Find where the given text appears and provide that cell's center as (x, y) coordinate. 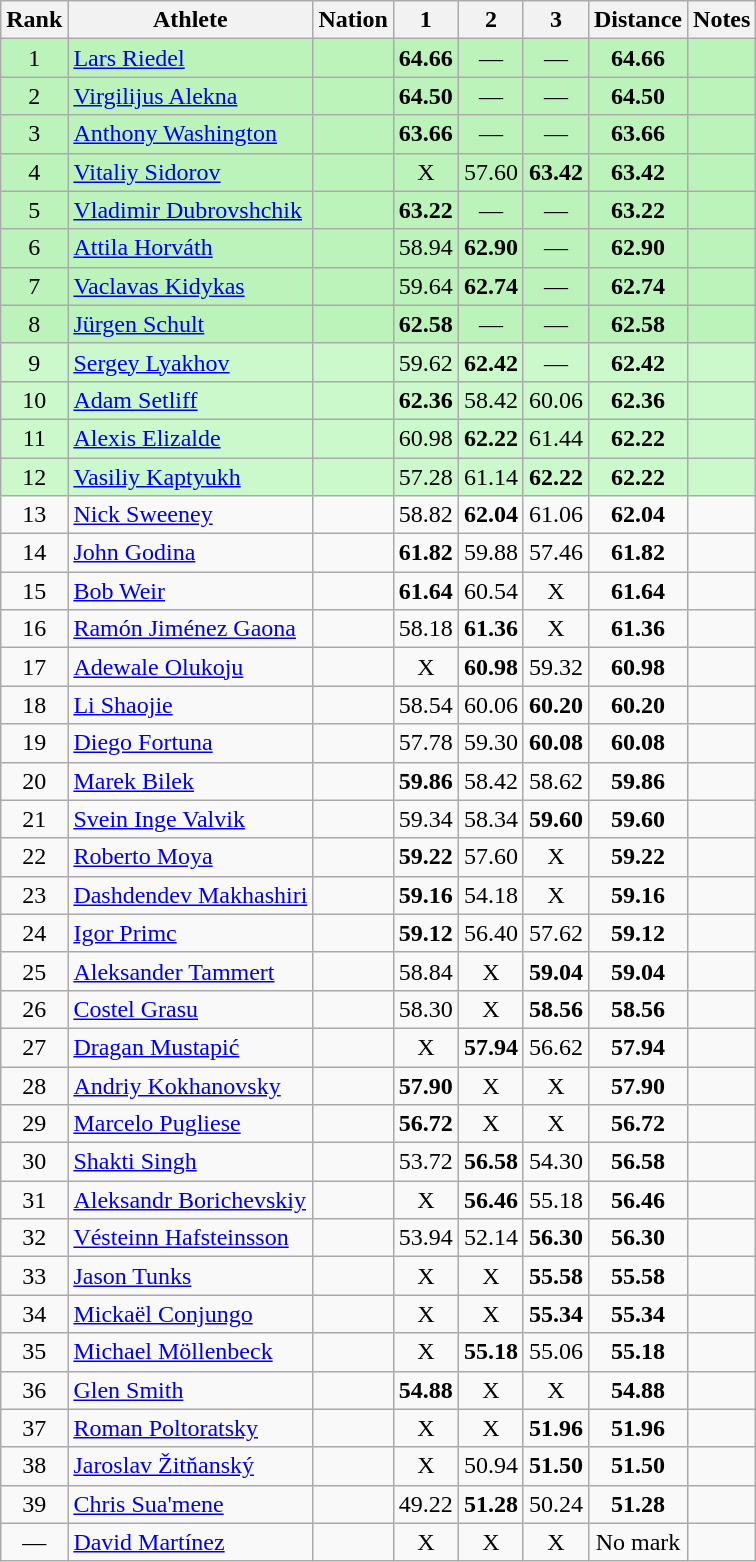
24 (34, 933)
Svein Inge Valvik (190, 819)
Jason Tunks (190, 1276)
22 (34, 857)
Shakti Singh (190, 1162)
Attila Horváth (190, 248)
59.34 (426, 819)
52.14 (490, 1238)
61.06 (556, 515)
37 (34, 1428)
58.18 (426, 629)
Vésteinn Hafsteinsson (190, 1238)
23 (34, 895)
Chris Sua'mene (190, 1504)
Michael Möllenbeck (190, 1352)
Li Shaojie (190, 705)
Aleksandr Borichevskiy (190, 1200)
David Martínez (190, 1542)
53.72 (426, 1162)
Vitaliy Sidorov (190, 172)
59.62 (426, 362)
33 (34, 1276)
49.22 (426, 1504)
36 (34, 1390)
Notes (722, 20)
13 (34, 515)
32 (34, 1238)
Distance (638, 20)
Athlete (190, 20)
Ramón Jiménez Gaona (190, 629)
18 (34, 705)
59.30 (490, 743)
20 (34, 781)
Bob Weir (190, 591)
Alexis Elizalde (190, 438)
No mark (638, 1542)
11 (34, 438)
Vaclavas Kidykas (190, 286)
61.44 (556, 438)
Andriy Kokhanovsky (190, 1085)
28 (34, 1085)
59.32 (556, 667)
30 (34, 1162)
Dragan Mustapić (190, 1047)
Anthony Washington (190, 134)
19 (34, 743)
Vasiliy Kaptyukh (190, 477)
59.88 (490, 553)
Mickaël Conjungo (190, 1314)
56.40 (490, 933)
58.54 (426, 705)
17 (34, 667)
Roman Poltoratsky (190, 1428)
58.30 (426, 1009)
Vladimir Dubrovshchik (190, 210)
16 (34, 629)
4 (34, 172)
6 (34, 248)
8 (34, 324)
57.78 (426, 743)
27 (34, 1047)
Glen Smith (190, 1390)
Adewale Olukoju (190, 667)
35 (34, 1352)
14 (34, 553)
60.54 (490, 591)
57.28 (426, 477)
Sergey Lyakhov (190, 362)
54.30 (556, 1162)
Virgilijus Alekna (190, 96)
Roberto Moya (190, 857)
58.94 (426, 248)
12 (34, 477)
59.64 (426, 286)
55.06 (556, 1352)
Aleksander Tammert (190, 971)
Igor Primc (190, 933)
50.24 (556, 1504)
34 (34, 1314)
Jürgen Schult (190, 324)
5 (34, 210)
Nick Sweeney (190, 515)
21 (34, 819)
50.94 (490, 1466)
Diego Fortuna (190, 743)
Jaroslav Žitňanský (190, 1466)
Lars Riedel (190, 58)
38 (34, 1466)
39 (34, 1504)
Marek Bilek (190, 781)
58.82 (426, 515)
58.62 (556, 781)
58.84 (426, 971)
29 (34, 1124)
26 (34, 1009)
John Godina (190, 553)
25 (34, 971)
56.62 (556, 1047)
58.34 (490, 819)
Rank (34, 20)
61.14 (490, 477)
Marcelo Pugliese (190, 1124)
Adam Setliff (190, 400)
53.94 (426, 1238)
7 (34, 286)
15 (34, 591)
57.62 (556, 933)
54.18 (490, 895)
Costel Grasu (190, 1009)
Nation (353, 20)
31 (34, 1200)
9 (34, 362)
Dashdendev Makhashiri (190, 895)
57.46 (556, 553)
10 (34, 400)
